Locate the cell with the specified text and output its [X, Y] center coordinate. 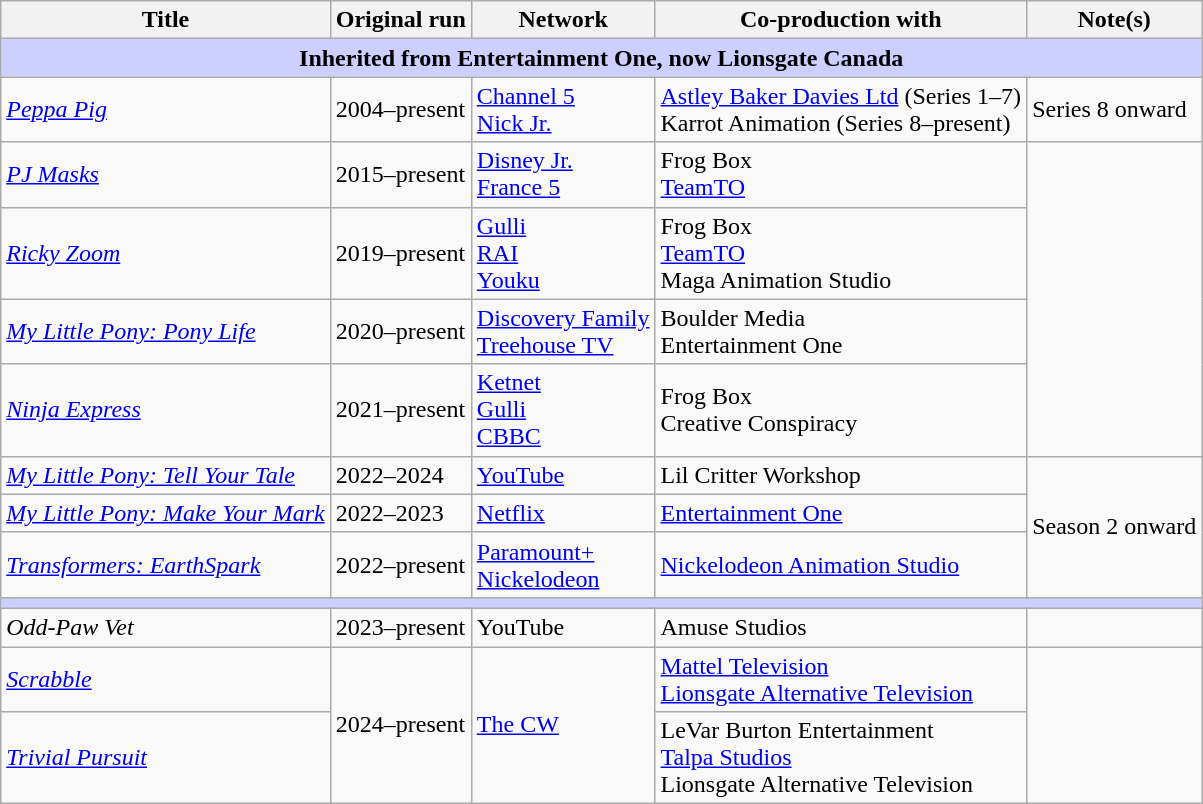
Trivial Pursuit [166, 758]
Co-production with [841, 20]
My Little Pony: Pony Life [166, 332]
2022–2024 [400, 475]
Network [563, 20]
My Little Pony: Make Your Mark [166, 513]
2023–present [400, 627]
Frog BoxCreative Conspiracy [841, 410]
Frog BoxTeamTO [841, 174]
Ninja Express [166, 410]
2020–present [400, 332]
Frog BoxTeamTOMaga Animation Studio [841, 253]
LeVar Burton EntertainmentTalpa StudiosLionsgate Alternative Television [841, 758]
Disney Jr.France 5 [563, 174]
KetnetGulliCBBC [563, 410]
Transformers: EarthSpark [166, 564]
The CW [563, 724]
Netflix [563, 513]
Inherited from Entertainment One, now Lionsgate Canada [602, 58]
Series 8 onward [1114, 110]
Ricky Zoom [166, 253]
Odd-Paw Vet [166, 627]
Paramount+Nickelodeon [563, 564]
My Little Pony: Tell Your Tale [166, 475]
Scrabble [166, 678]
2022–2023 [400, 513]
PJ Masks [166, 174]
Mattel TelevisionLionsgate Alternative Television [841, 678]
Note(s) [1114, 20]
Amuse Studios [841, 627]
2024–present [400, 724]
Astley Baker Davies Ltd (Series 1–7)Karrot Animation (Series 8–present) [841, 110]
2019–present [400, 253]
Lil Critter Workshop [841, 475]
Title [166, 20]
Discovery FamilyTreehouse TV [563, 332]
Channel 5Nick Jr. [563, 110]
Peppa Pig [166, 110]
Original run [400, 20]
2022–present [400, 564]
Season 2 onward [1114, 526]
GulliRAIYouku [563, 253]
2004–present [400, 110]
Entertainment One [841, 513]
Boulder MediaEntertainment One [841, 332]
2021–present [400, 410]
Nickelodeon Animation Studio [841, 564]
2015–present [400, 174]
